Provide the (X, Y) coordinate of the cell's center where the given text is located.  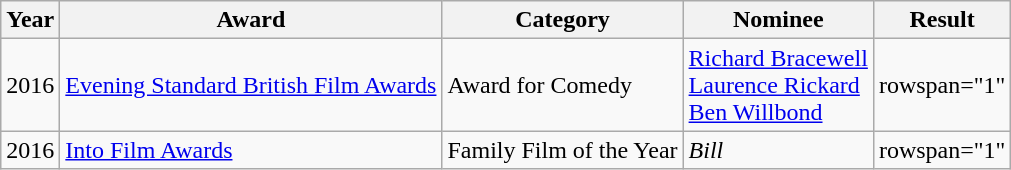
Family Film of the Year (562, 150)
Category (562, 20)
Bill (778, 150)
Result (942, 20)
Into Film Awards (251, 150)
Richard BracewellLaurence RickardBen Willbond (778, 85)
Award for Comedy (562, 85)
Nominee (778, 20)
Evening Standard British Film Awards (251, 85)
Award (251, 20)
Year (30, 20)
